Output the [X, Y] coordinate of the center of the cell containing the given text.  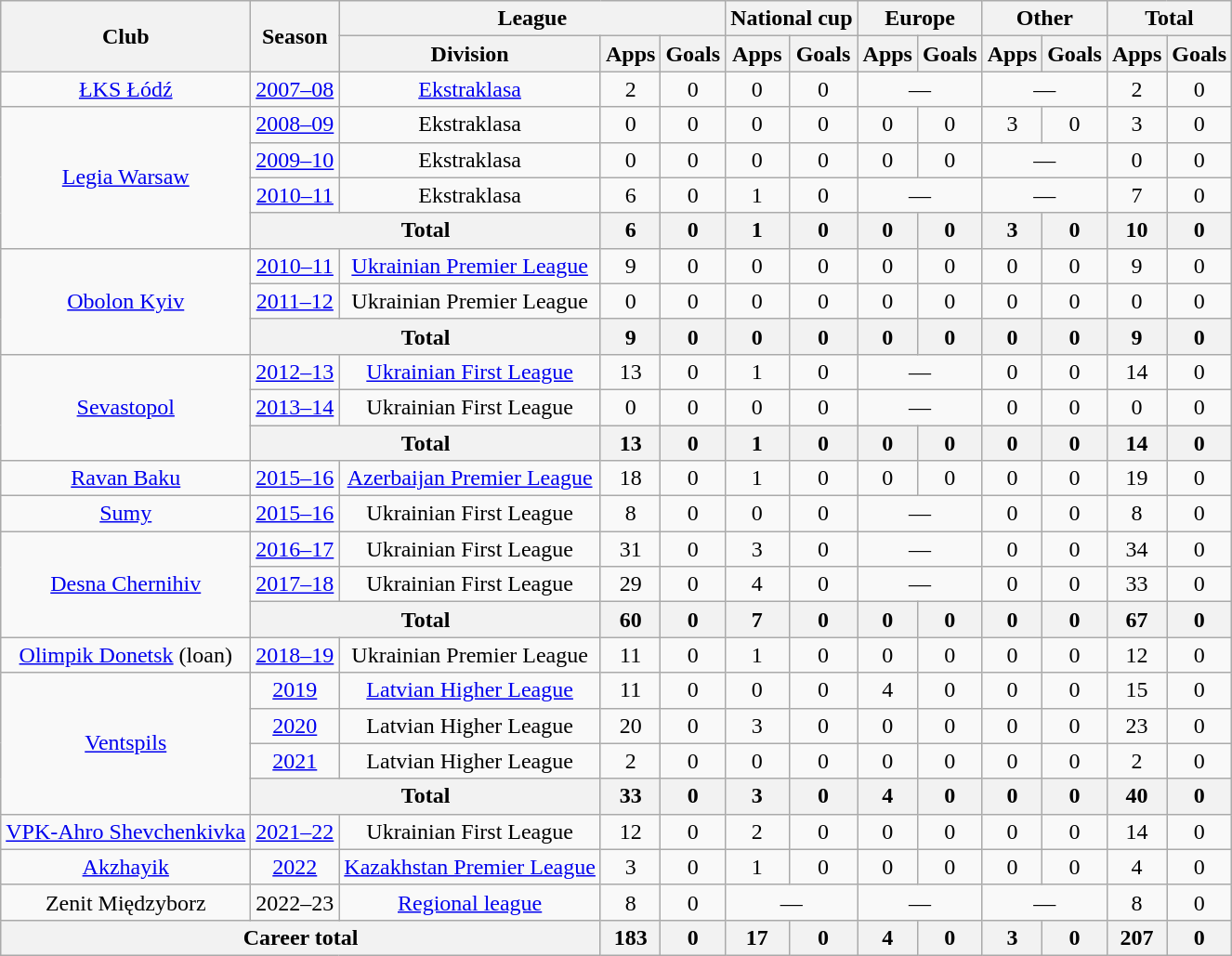
Kazakhstan Premier League [470, 867]
20 [630, 726]
2021–22 [295, 832]
2016–17 [295, 549]
207 [1136, 937]
2017–18 [295, 584]
15 [1136, 690]
29 [630, 584]
Division [470, 54]
2011–12 [295, 301]
18 [630, 478]
Club [126, 36]
Europe [920, 19]
2013–14 [295, 407]
Career total [301, 937]
67 [1136, 620]
Season [295, 36]
19 [1136, 478]
2007–08 [295, 89]
2018–19 [295, 655]
Zenit Międzyborz [126, 902]
17 [757, 937]
2009–10 [295, 160]
ŁKS Łódź [126, 89]
League [532, 19]
2019 [295, 690]
2008–09 [295, 124]
Ravan Baku [126, 478]
Azerbaijan Premier League [470, 478]
Legia Warsaw [126, 177]
40 [1136, 796]
National cup [792, 19]
183 [630, 937]
2020 [295, 726]
10 [1136, 230]
Akzhayik [126, 867]
31 [630, 549]
Regional league [470, 902]
2021 [295, 761]
Obolon Kyiv [126, 301]
Ventspils [126, 743]
23 [1136, 726]
Sevastopol [126, 407]
VPK-Ahro Shevchenkivka [126, 832]
Sumy [126, 514]
Olimpik Donetsk (loan) [126, 655]
2022 [295, 867]
2012–13 [295, 372]
Desna Chernihiv [126, 584]
34 [1136, 549]
2022–23 [295, 902]
Other [1044, 19]
60 [630, 620]
